Detect which cell encompasses the target text, then output its (X, Y) center coordinate. 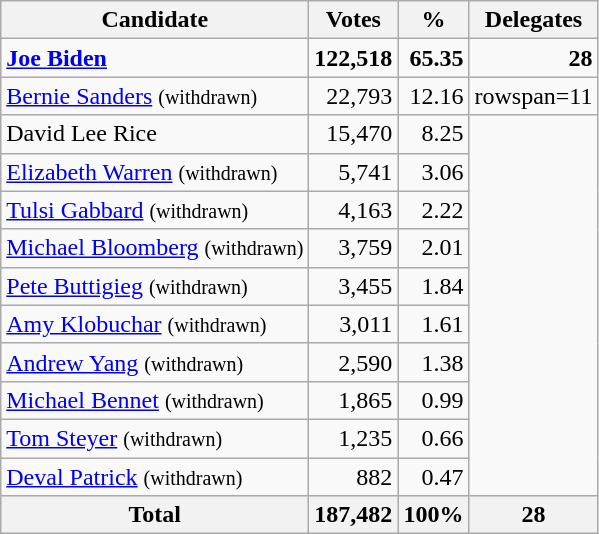
% (434, 20)
Deval Patrick (withdrawn) (155, 477)
2.01 (434, 248)
1.61 (434, 324)
2,590 (354, 362)
4,163 (354, 210)
Amy Klobuchar (withdrawn) (155, 324)
rowspan=11 (534, 96)
3,011 (354, 324)
Candidate (155, 20)
1,235 (354, 438)
Tulsi Gabbard (withdrawn) (155, 210)
5,741 (354, 172)
8.25 (434, 134)
Michael Bloomberg (withdrawn) (155, 248)
0.99 (434, 400)
0.47 (434, 477)
3.06 (434, 172)
22,793 (354, 96)
Delegates (534, 20)
187,482 (354, 515)
100% (434, 515)
12.16 (434, 96)
David Lee Rice (155, 134)
65.35 (434, 58)
Votes (354, 20)
1,865 (354, 400)
1.38 (434, 362)
Bernie Sanders (withdrawn) (155, 96)
0.66 (434, 438)
Andrew Yang (withdrawn) (155, 362)
122,518 (354, 58)
Michael Bennet (withdrawn) (155, 400)
3,455 (354, 286)
3,759 (354, 248)
882 (354, 477)
Pete Buttigieg (withdrawn) (155, 286)
Elizabeth Warren (withdrawn) (155, 172)
15,470 (354, 134)
2.22 (434, 210)
1.84 (434, 286)
Joe Biden (155, 58)
Tom Steyer (withdrawn) (155, 438)
Total (155, 515)
